Locate the cell with the specified text and output its (x, y) center coordinate. 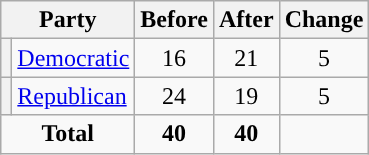
21 (246, 58)
19 (246, 96)
24 (174, 96)
After (246, 20)
16 (174, 58)
Democratic (74, 58)
Republican (74, 96)
Before (174, 20)
Party (68, 20)
Total (68, 134)
Change (324, 20)
